For the text-containing cell, return its midpoint in [x, y] coordinate format. 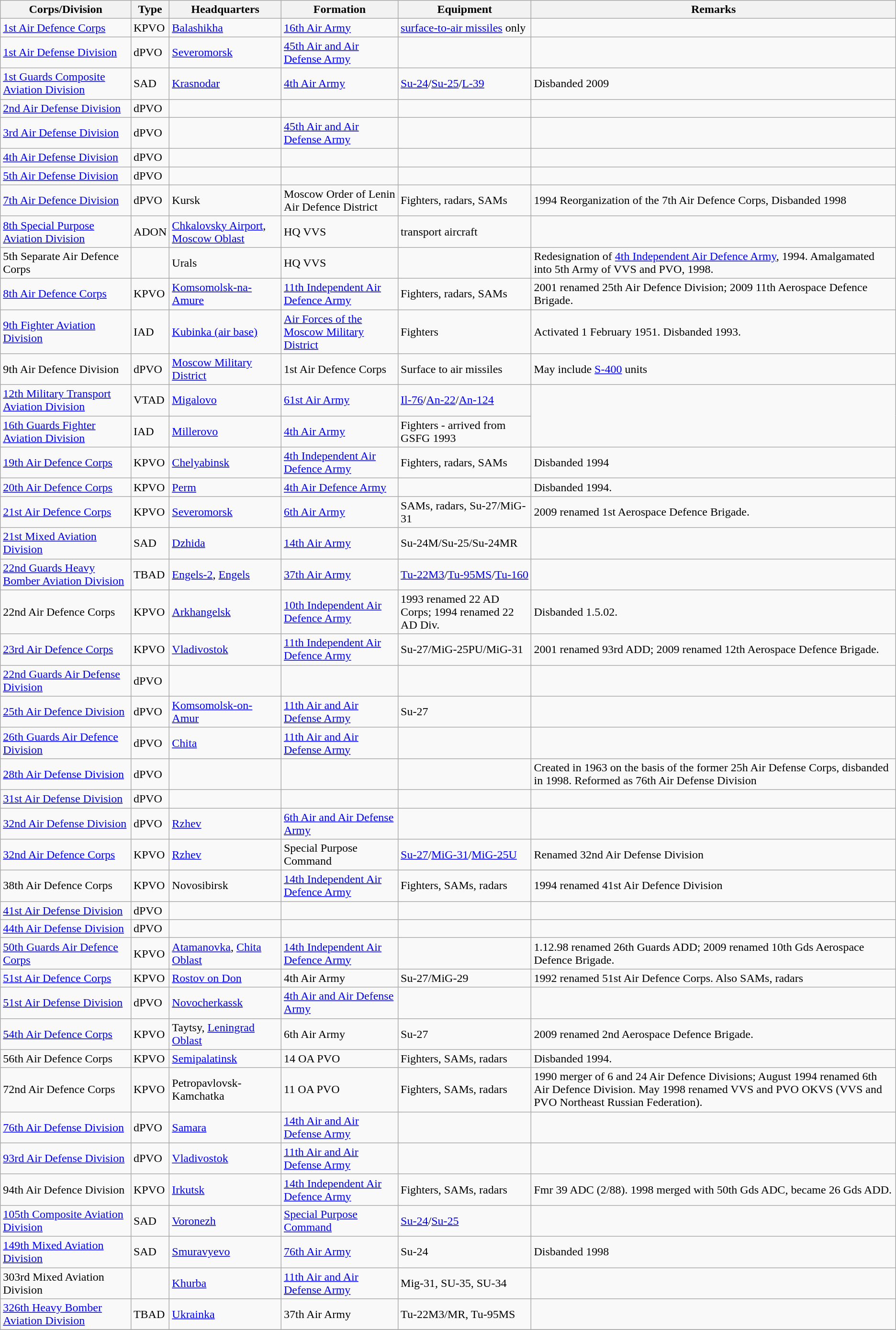
1.12.98 renamed 26th Guards ADD; 2009 renamed 10th Gds Aerospace Defence Brigade. [713, 954]
Disbanded 1.5.02. [713, 612]
303rd Mixed Aviation Division [66, 1283]
1st Guards Composite Aviation Division [66, 83]
14th Air and Air Defense Army [339, 1127]
76th Air Army [339, 1251]
Formation [339, 10]
Tu-22M3/MR, Tu-95MS [465, 1315]
Redesignation of 4th Independent Air Defence Army, 1994. Amalgamated into 5th Army of VVS and PVO, 1998. [713, 262]
Ukrainka [225, 1315]
23rd Air Defence Corps [66, 649]
Fighters - arrived from GSFG 1993 [465, 432]
2001 renamed 25th Air Defence Division; 2009 11th Aerospace Defence Brigade. [713, 294]
Remarks [713, 10]
2001 renamed 93rd ADD; 2009 renamed 12th Aerospace Defence Brigade. [713, 649]
Millerovo [225, 432]
2009 renamed 1st Aerospace Defence Brigade. [713, 512]
22nd Guards Air Defense Division [66, 681]
Su-24/Su-25/L-39 [465, 83]
2009 renamed 2nd Aerospace Defence Brigade. [713, 1034]
Renamed 32nd Air Defense Division [713, 855]
61st Air Army [339, 400]
4th Air and Air Defense Army [339, 1003]
Surface to air missiles [465, 370]
16th Air Army [339, 28]
105th Composite Aviation Division [66, 1221]
8th Air Defence Corps [66, 294]
Komsomolsk-na-Amure [225, 294]
Engels-2, Engels [225, 575]
Novocherkassk [225, 1003]
Kursk [225, 200]
Disbanded 1998 [713, 1251]
Semipalatinsk [225, 1059]
149th Mixed Aviation Division [66, 1251]
31st Air Defense Division [66, 799]
Su-27/MiG-25PU/MiG-31 [465, 649]
Urals [225, 262]
9th Fighter Aviation Division [66, 331]
Chelyabinsk [225, 462]
22nd Air Defence Corps [66, 612]
9th Air Defence Division [66, 370]
4th Independent Air Defence Army [339, 462]
surface-to-air missiles only [465, 28]
8th Special Purpose Aviation Division [66, 232]
Su-24 [465, 1251]
72nd Air Defence Corps [66, 1090]
54th Air Defence Corps [66, 1034]
Headquarters [225, 10]
56th Air Defence Corps [66, 1059]
Taytsy, Leningrad Oblast [225, 1034]
51st Air Defense Division [66, 1003]
Disbanded 2009 [713, 83]
32nd Air Defense Division [66, 823]
Kubinka (air base) [225, 331]
Activated 1 February 1951. Disbanded 1993. [713, 331]
26th Guards Air Defence Division [66, 743]
Perm [225, 487]
44th Air Defense Division [66, 929]
Disbanded 1994 [713, 462]
Fighters [465, 331]
32nd Air Defence Corps [66, 855]
Moscow Military District [225, 370]
Moscow Order of Lenin Air Defence District [339, 200]
1st Air Defense Division [66, 53]
7th Air Defence Division [66, 200]
May include S-400 units [713, 370]
Samara [225, 1127]
Equipment [465, 10]
Irkutsk [225, 1189]
Air Forces of the Moscow Military District [339, 331]
Mig-31, SU-35, SU-34 [465, 1283]
1994 Reorganization of the 7th Air Defence Corps, Disbanded 1998 [713, 200]
Su-24M/Su-25/Su-24MR [465, 543]
Type [150, 10]
5th Air Defense Division [66, 176]
93rd Air Defense Division [66, 1159]
6th Air and Air Defense Army [339, 823]
38th Air Defence Corps [66, 886]
Krasnodar [225, 83]
11 OA PVO [339, 1090]
Created in 1963 on the basis of the former 25h Air Defense Corps, disbanded in 1998. Reformed as 76th Air Defense Division [713, 774]
Tu-22M3/Tu-95MS/Tu-160 [465, 575]
28th Air Defense Division [66, 774]
1994 renamed 41st Air Defence Division [713, 886]
Atamanovka, Chita Oblast [225, 954]
10th Independent Air Defence Army [339, 612]
20th Air Defence Corps [66, 487]
94th Air Defence Division [66, 1189]
1992 renamed 51st Air Defence Corps. Also SAMs, radars [713, 978]
19th Air Defence Corps [66, 462]
41st Air Defense Division [66, 911]
1993 renamed 22 AD Corps; 1994 renamed 22 AD Div. [465, 612]
25th Air Defence Division [66, 711]
4th Air Defence Army [339, 487]
Su-27/MiG-31/MiG-25U [465, 855]
5th Separate Air Defence Corps [66, 262]
326th Heavy Bomber Aviation Division [66, 1315]
Su-24/Su-25 [465, 1221]
16th Guards Fighter Aviation Division [66, 432]
Arkhangelsk [225, 612]
Smuravyevo [225, 1251]
2nd Air Defense Division [66, 108]
14th Air Army [339, 543]
transport aircraft [465, 232]
Il-76/An-22/An-124 [465, 400]
ADON [150, 232]
Rostov on Don [225, 978]
VTAD [150, 400]
Fmr 39 ADC (2/88). 1998 merged with 50th Gds ADC, became 26 Gds ADD. [713, 1189]
76th Air Defense Division [66, 1127]
Balashikha [225, 28]
14 OA PVO [339, 1059]
Voronezh [225, 1221]
50th Guards Air Defence Corps [66, 954]
21st Air Defence Corps [66, 512]
Chkalovsky Airport, Moscow Oblast [225, 232]
SAMs, radars, Su-27/MiG-31 [465, 512]
21st Mixed Aviation Division [66, 543]
Chita [225, 743]
Novosibirsk [225, 886]
12th Military Transport Aviation Division [66, 400]
Petropavlovsk-Kamchatka [225, 1090]
Corps/Division [66, 10]
Dzhida [225, 543]
22nd Guards Heavy Bomber Aviation Division [66, 575]
4th Air Defense Division [66, 158]
Komsomolsk-on-Amur [225, 711]
51st Air Defence Corps [66, 978]
Khurba [225, 1283]
3rd Air Defense Division [66, 133]
Migalovo [225, 400]
Su-27/MiG-29 [465, 978]
